Output the (x, y) coordinate of the center of the cell containing the given text.  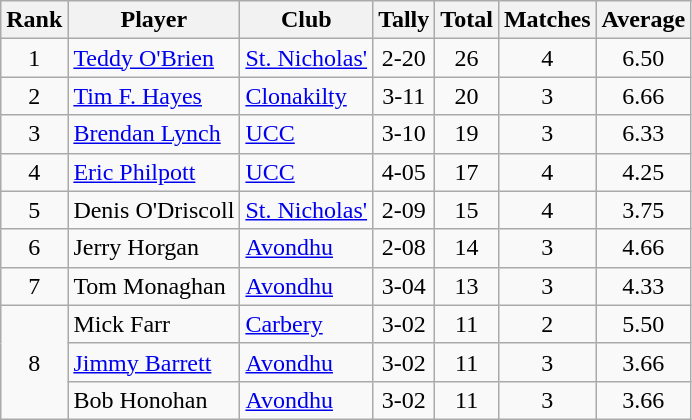
Bob Honohan (154, 400)
Clonakilty (306, 96)
7 (34, 286)
3-10 (404, 134)
2-20 (404, 58)
2-08 (404, 248)
5.50 (644, 324)
Player (154, 20)
Club (306, 20)
3.75 (644, 210)
Tom Monaghan (154, 286)
2-09 (404, 210)
1 (34, 58)
Teddy O'Brien (154, 58)
Denis O'Driscoll (154, 210)
13 (467, 286)
15 (467, 210)
6 (34, 248)
Average (644, 20)
26 (467, 58)
Tim F. Hayes (154, 96)
6.66 (644, 96)
4-05 (404, 172)
17 (467, 172)
Carbery (306, 324)
Tally (404, 20)
4.66 (644, 248)
14 (467, 248)
4.25 (644, 172)
Brendan Lynch (154, 134)
Rank (34, 20)
Jerry Horgan (154, 248)
3-11 (404, 96)
20 (467, 96)
6.50 (644, 58)
3-04 (404, 286)
5 (34, 210)
Eric Philpott (154, 172)
6.33 (644, 134)
Jimmy Barrett (154, 362)
Mick Farr (154, 324)
8 (34, 362)
4.33 (644, 286)
Matches (547, 20)
Total (467, 20)
19 (467, 134)
